Locate the cell with the specified text and output its (X, Y) center coordinate. 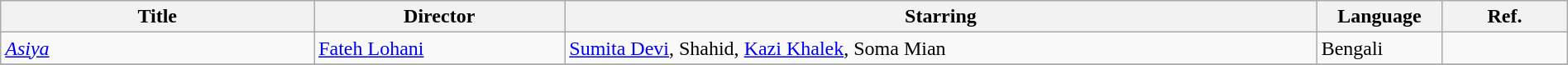
Language (1379, 17)
Asiya (157, 48)
Fateh Lohani (440, 48)
Starring (941, 17)
Sumita Devi, Shahid, Kazi Khalek, Soma Mian (941, 48)
Bengali (1379, 48)
Director (440, 17)
Title (157, 17)
Ref. (1505, 17)
